Return [X, Y] of the center of cell containing provided text 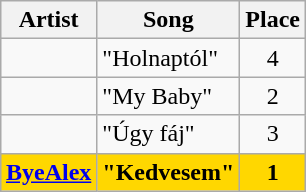
ByeAlex [48, 172]
3 [273, 134]
Place [273, 20]
1 [273, 172]
2 [273, 96]
Song [168, 20]
Artist [48, 20]
"My Baby" [168, 96]
"Kedvesem" [168, 172]
"Úgy fáj" [168, 134]
"Holnaptól" [168, 58]
4 [273, 58]
